Output the [x, y] coordinate of the center of the cell containing the given text.  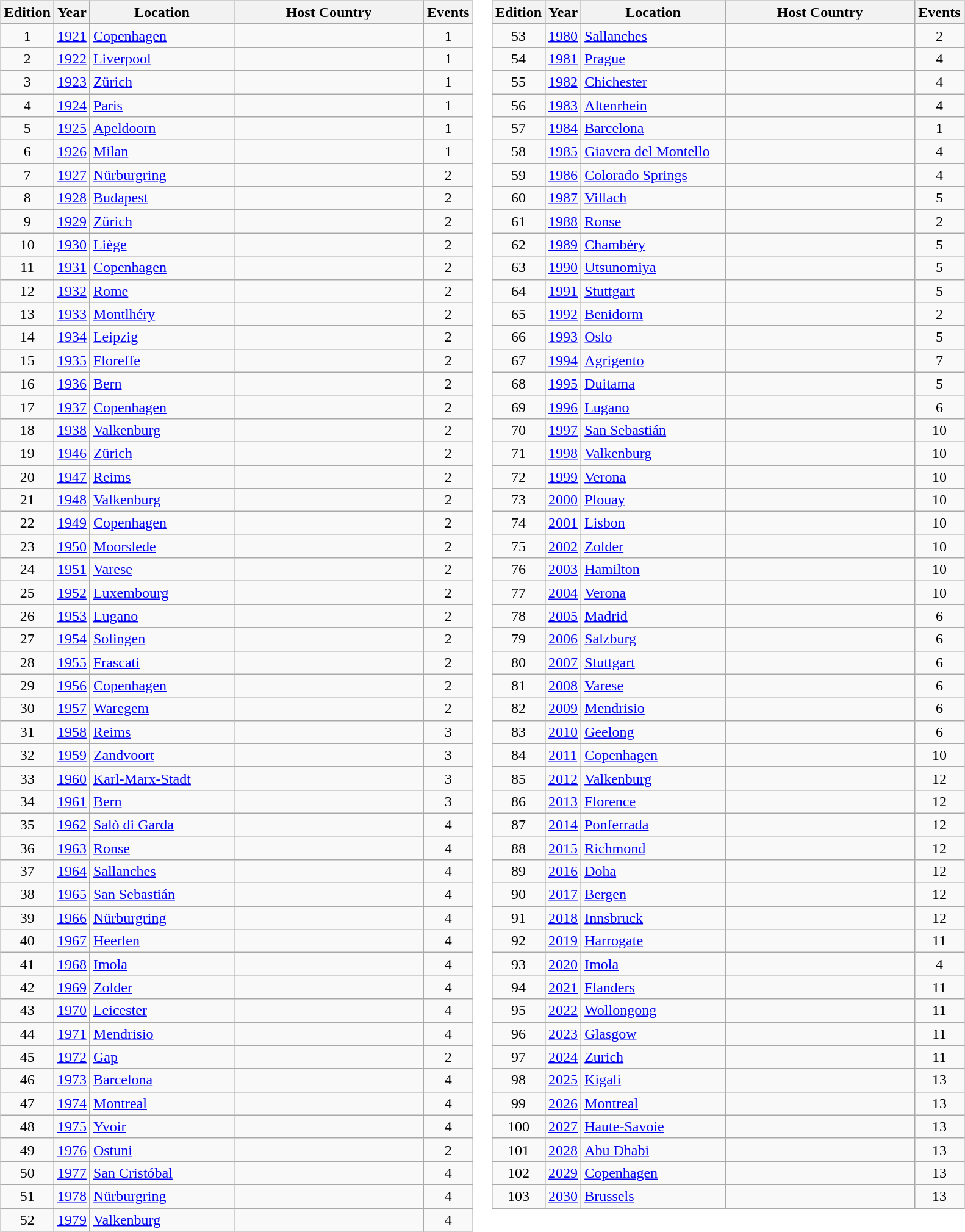
1995 [564, 384]
Wollongong [653, 1011]
2000 [564, 500]
2003 [564, 570]
37 [27, 872]
73 [518, 500]
1970 [72, 1011]
90 [518, 895]
1921 [72, 35]
1964 [72, 872]
2021 [564, 987]
Oslo [653, 337]
1924 [72, 106]
2020 [564, 964]
1951 [72, 570]
1960 [72, 778]
46 [27, 1080]
1969 [72, 987]
54 [518, 59]
Madrid [653, 616]
2028 [564, 1150]
78 [518, 616]
2019 [564, 941]
Ostuni [162, 1150]
Chambéry [653, 245]
Rome [162, 291]
2023 [564, 1034]
33 [27, 778]
1931 [72, 268]
2015 [564, 848]
36 [27, 848]
Leipzig [162, 337]
Hamilton [653, 570]
1993 [564, 337]
93 [518, 964]
59 [518, 175]
2024 [564, 1057]
1925 [72, 129]
1953 [72, 616]
1932 [72, 291]
1991 [564, 291]
2007 [564, 662]
1981 [564, 59]
Abu Dhabi [653, 1150]
Duitama [653, 384]
2014 [564, 825]
1959 [72, 755]
1977 [72, 1173]
2017 [564, 895]
2001 [564, 523]
2013 [564, 801]
2026 [564, 1103]
68 [518, 384]
1979 [72, 1219]
1967 [72, 941]
1950 [72, 546]
44 [27, 1034]
29 [27, 686]
Giavera del Montello [653, 152]
55 [518, 82]
25 [27, 593]
22 [27, 523]
1997 [564, 430]
Benidorm [653, 314]
Doha [653, 872]
2006 [564, 639]
2012 [564, 778]
1923 [72, 82]
1957 [72, 709]
19 [27, 453]
32 [27, 755]
Flanders [653, 987]
20 [27, 476]
Salzburg [653, 639]
Colorado Springs [653, 175]
21 [27, 500]
Agrigento [653, 360]
1968 [72, 964]
1971 [72, 1034]
83 [518, 732]
1961 [72, 801]
101 [518, 1150]
2008 [564, 686]
71 [518, 453]
34 [27, 801]
76 [518, 570]
103 [518, 1196]
Altenrhein [653, 106]
2004 [564, 593]
1958 [72, 732]
74 [518, 523]
Milan [162, 152]
1952 [72, 593]
65 [518, 314]
1933 [72, 314]
87 [518, 825]
Richmond [653, 848]
2009 [564, 709]
1955 [72, 662]
91 [518, 918]
47 [27, 1103]
56 [518, 106]
60 [518, 198]
52 [27, 1219]
2010 [564, 732]
Liverpool [162, 59]
86 [518, 801]
Waregem [162, 709]
Glasgow [653, 1034]
69 [518, 407]
1930 [72, 245]
Yvoir [162, 1126]
30 [27, 709]
77 [518, 593]
63 [518, 268]
96 [518, 1034]
75 [518, 546]
1975 [72, 1126]
81 [518, 686]
102 [518, 1173]
1994 [564, 360]
35 [27, 825]
50 [27, 1173]
1978 [72, 1196]
Apeldoorn [162, 129]
27 [27, 639]
51 [27, 1196]
Florence [653, 801]
Frascati [162, 662]
28 [27, 662]
2005 [564, 616]
31 [27, 732]
14 [27, 337]
26 [27, 616]
80 [518, 662]
48 [27, 1126]
2018 [564, 918]
Moorslede [162, 546]
82 [518, 709]
1996 [564, 407]
1938 [72, 430]
89 [518, 872]
53 [518, 35]
1927 [72, 175]
2029 [564, 1173]
Budapest [162, 198]
Chichester [653, 82]
1966 [72, 918]
57 [518, 129]
18 [27, 430]
94 [518, 987]
Prague [653, 59]
1998 [564, 453]
84 [518, 755]
Luxembourg [162, 593]
Kigali [653, 1080]
San Cristóbal [162, 1173]
1999 [564, 476]
1946 [72, 453]
2025 [564, 1080]
1922 [72, 59]
2011 [564, 755]
62 [518, 245]
Geelong [653, 732]
40 [27, 941]
2027 [564, 1126]
1937 [72, 407]
Bergen [653, 895]
66 [518, 337]
97 [518, 1057]
43 [27, 1011]
67 [518, 360]
23 [27, 546]
2022 [564, 1011]
Ponferrada [653, 825]
Lisbon [653, 523]
72 [518, 476]
1963 [72, 848]
9 [27, 221]
17 [27, 407]
Plouay [653, 500]
39 [27, 918]
Karl-Marx-Stadt [162, 778]
95 [518, 1011]
Brussels [653, 1196]
1982 [564, 82]
45 [27, 1057]
85 [518, 778]
Paris [162, 106]
Zandvoort [162, 755]
1987 [564, 198]
1935 [72, 360]
1983 [564, 106]
Gap [162, 1057]
79 [518, 639]
42 [27, 987]
1928 [72, 198]
88 [518, 848]
15 [27, 360]
1949 [72, 523]
70 [518, 430]
64 [518, 291]
1984 [564, 129]
1985 [564, 152]
1962 [72, 825]
38 [27, 895]
Zurich [653, 1057]
1947 [72, 476]
1936 [72, 384]
24 [27, 570]
1992 [564, 314]
Floreffe [162, 360]
1989 [564, 245]
1988 [564, 221]
1948 [72, 500]
98 [518, 1080]
49 [27, 1150]
Utsunomiya [653, 268]
100 [518, 1126]
58 [518, 152]
1926 [72, 152]
99 [518, 1103]
2016 [564, 872]
1954 [72, 639]
Harrogate [653, 941]
Haute-Savoie [653, 1126]
1976 [72, 1150]
Salò di Garda [162, 825]
41 [27, 964]
8 [27, 198]
1929 [72, 221]
1956 [72, 686]
1934 [72, 337]
Innsbruck [653, 918]
1972 [72, 1057]
1986 [564, 175]
1974 [72, 1103]
61 [518, 221]
1990 [564, 268]
1980 [564, 35]
1973 [72, 1080]
Leicester [162, 1011]
Solingen [162, 639]
Heerlen [162, 941]
92 [518, 941]
1965 [72, 895]
2030 [564, 1196]
Montlhéry [162, 314]
Villach [653, 198]
16 [27, 384]
Liège [162, 245]
2002 [564, 546]
